Pinpoint the cell where the given text exists, returning its [x, y] midpoint coordinate. 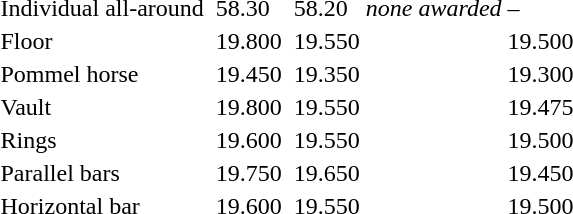
19.750 [248, 173]
19.350 [326, 74]
19.450 [248, 74]
19.650 [326, 173]
19.600 [248, 140]
